From the cell containing the given text, extract its center point as [x, y] coordinate. 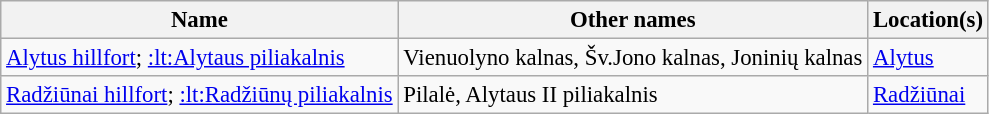
Alytus [928, 58]
Location(s) [928, 20]
Pilalė, Alytaus II piliakalnis [633, 95]
Alytus hillfort; :lt:Alytaus piliakalnis [200, 58]
Radžiūnai hillfort; :lt:Radžiūnų piliakalnis [200, 95]
Radžiūnai [928, 95]
Other names [633, 20]
Name [200, 20]
Vienuolyno kalnas, Šv.Jono kalnas, Joninių kalnas [633, 58]
